Search for the cell housing the specified text and yield its (X, Y) center coordinate. 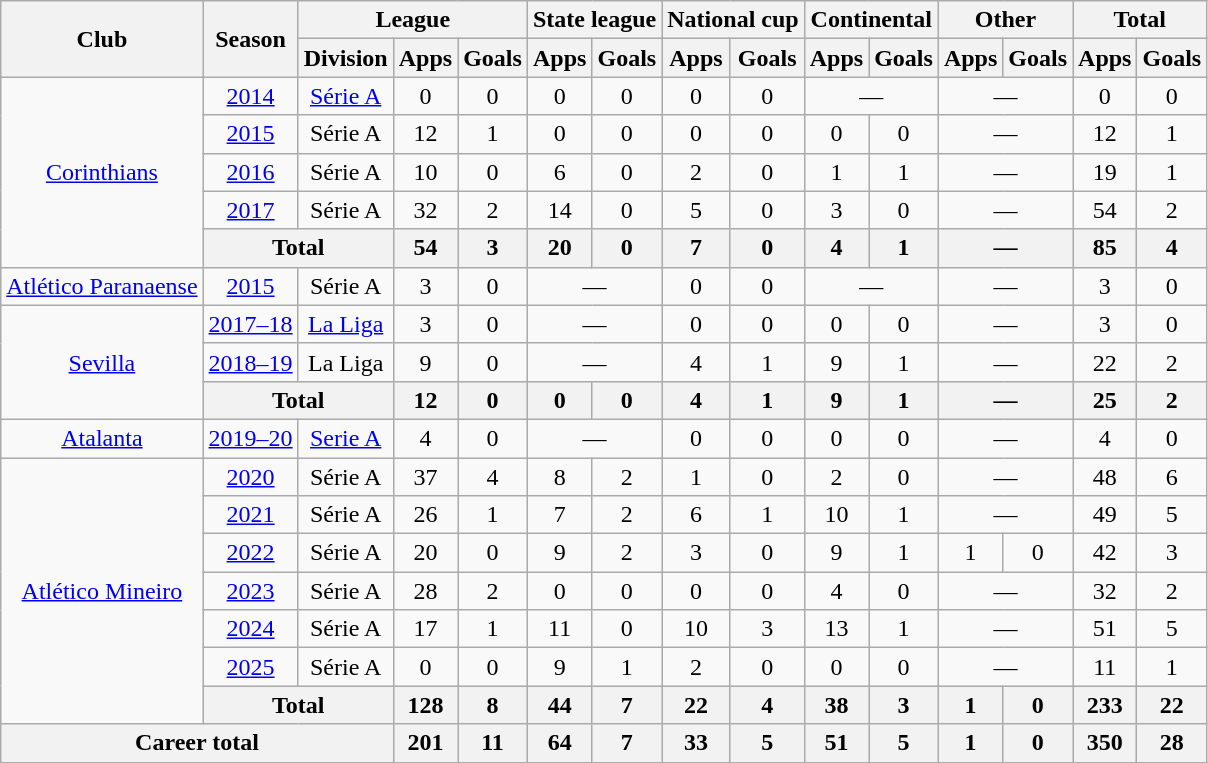
33 (696, 743)
Career total (197, 743)
49 (1105, 515)
233 (1105, 705)
National cup (733, 20)
Serie A (346, 438)
Sevilla (102, 362)
2016 (250, 172)
350 (1105, 743)
2018–19 (250, 362)
85 (1105, 248)
2022 (250, 553)
2024 (250, 629)
201 (425, 743)
League (412, 20)
Atlético Paranaense (102, 286)
2021 (250, 515)
64 (559, 743)
2017–18 (250, 324)
26 (425, 515)
Club (102, 39)
14 (559, 210)
2025 (250, 667)
Corinthians (102, 172)
Division (346, 58)
2017 (250, 210)
Season (250, 39)
25 (1105, 400)
2019–20 (250, 438)
37 (425, 477)
17 (425, 629)
38 (836, 705)
2020 (250, 477)
128 (425, 705)
Atlético Mineiro (102, 591)
48 (1105, 477)
19 (1105, 172)
Continental (871, 20)
42 (1105, 553)
13 (836, 629)
Other (1005, 20)
State league (594, 20)
44 (559, 705)
Atalanta (102, 438)
2014 (250, 96)
2023 (250, 591)
